From the cell containing the given text, extract its center point as (x, y) coordinate. 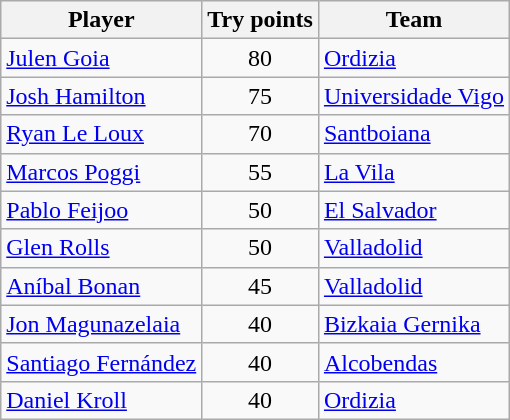
Ryan Le Loux (102, 134)
Pablo Feijoo (102, 210)
Marcos Poggi (102, 172)
Player (102, 20)
Try points (260, 20)
Team (414, 20)
Daniel Kroll (102, 400)
El Salvador (414, 210)
55 (260, 172)
Santboiana (414, 134)
Josh Hamilton (102, 96)
Alcobendas (414, 362)
Bizkaia Gernika (414, 324)
Jon Magunazelaia (102, 324)
45 (260, 286)
70 (260, 134)
Julen Goia (102, 58)
Aníbal Bonan (102, 286)
Glen Rolls (102, 248)
La Vila (414, 172)
Universidade Vigo (414, 96)
Santiago Fernández (102, 362)
75 (260, 96)
80 (260, 58)
